Capture the cell that displays the provided text and extract its [x, y] central coordinate. 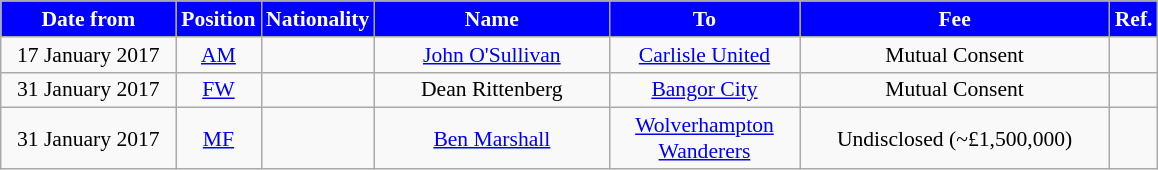
FW [218, 90]
Ref. [1134, 19]
Ben Marshall [492, 138]
Date from [88, 19]
Wolverhampton Wanderers [704, 138]
Position [218, 19]
17 January 2017 [88, 55]
Name [492, 19]
AM [218, 55]
Dean Rittenberg [492, 90]
MF [218, 138]
Bangor City [704, 90]
To [704, 19]
Fee [955, 19]
Undisclosed (~£1,500,000) [955, 138]
Carlisle United [704, 55]
Nationality [318, 19]
John O'Sullivan [492, 55]
